Return (X, Y) of the center of cell containing provided text 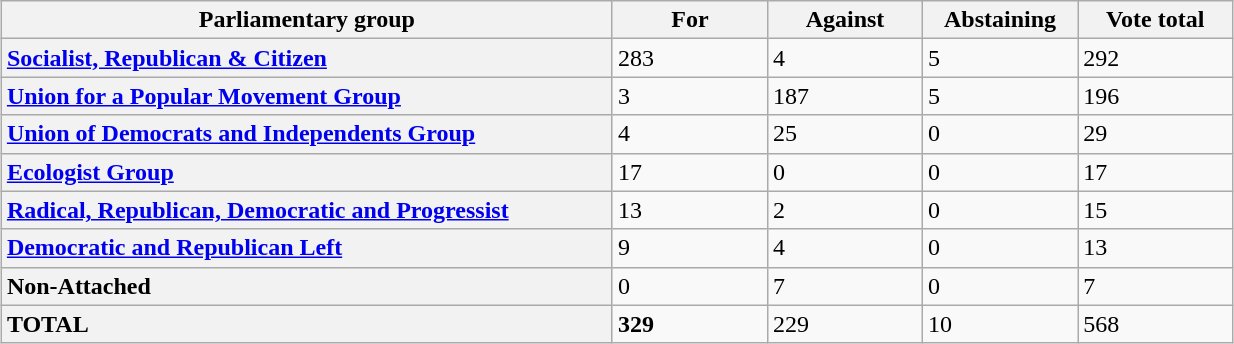
196 (1156, 96)
TOTAL (306, 324)
329 (690, 324)
2 (844, 210)
Union of Democrats and Independents Group (306, 134)
229 (844, 324)
Abstaining (1000, 20)
283 (690, 58)
Union for a Popular Movement Group (306, 96)
Radical, Republican, Democratic and Progressist (306, 210)
187 (844, 96)
Ecologist Group (306, 172)
25 (844, 134)
15 (1156, 210)
Socialist, Republican & Citizen (306, 58)
Parliamentary group (306, 20)
292 (1156, 58)
29 (1156, 134)
Against (844, 20)
Democratic and Republican Left (306, 248)
9 (690, 248)
Vote total (1156, 20)
For (690, 20)
3 (690, 96)
10 (1000, 324)
Non-Attached (306, 286)
568 (1156, 324)
